Detect which cell encompasses the target text, then output its (X, Y) center coordinate. 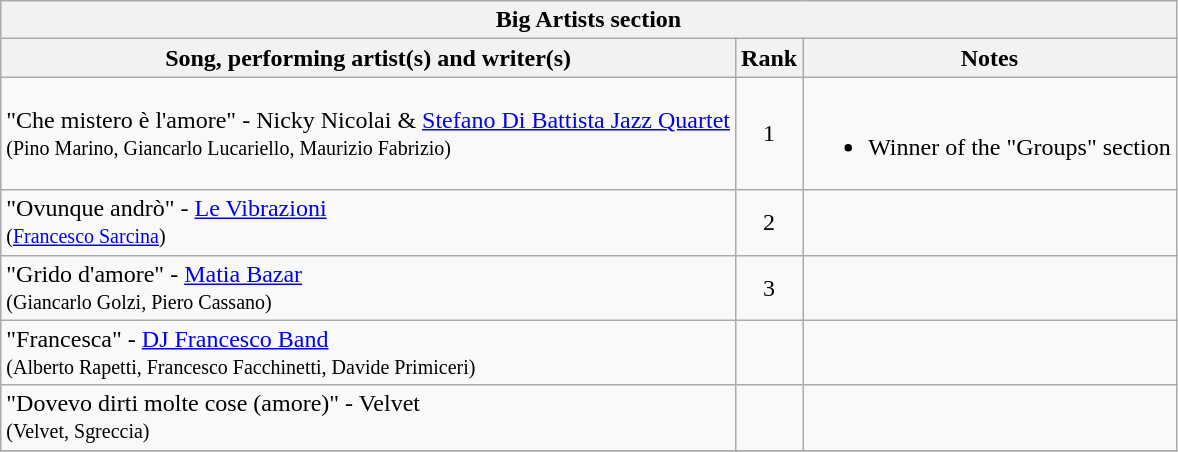
2 (770, 222)
"Francesca" - DJ Francesco Band (Alberto Rapetti, Francesco Facchinetti, Davide Primiceri) (368, 352)
"Grido d'amore" - Matia Bazar (Giancarlo Golzi, Piero Cassano) (368, 288)
"Ovunque andrò" - Le Vibrazioni (Francesco Sarcina) (368, 222)
3 (770, 288)
1 (770, 134)
Song, performing artist(s) and writer(s) (368, 58)
Notes (990, 58)
Winner of the "Groups" section (990, 134)
"Che mistero è l'amore" - Nicky Nicolai & Stefano Di Battista Jazz Quartet (Pino Marino, Giancarlo Lucariello, Maurizio Fabrizio) (368, 134)
Rank (770, 58)
"Dovevo dirti molte cose (amore)" - Velvet (Velvet, Sgreccia) (368, 418)
Big Artists section (588, 20)
